For the text-containing cell, return its midpoint in [X, Y] coordinate format. 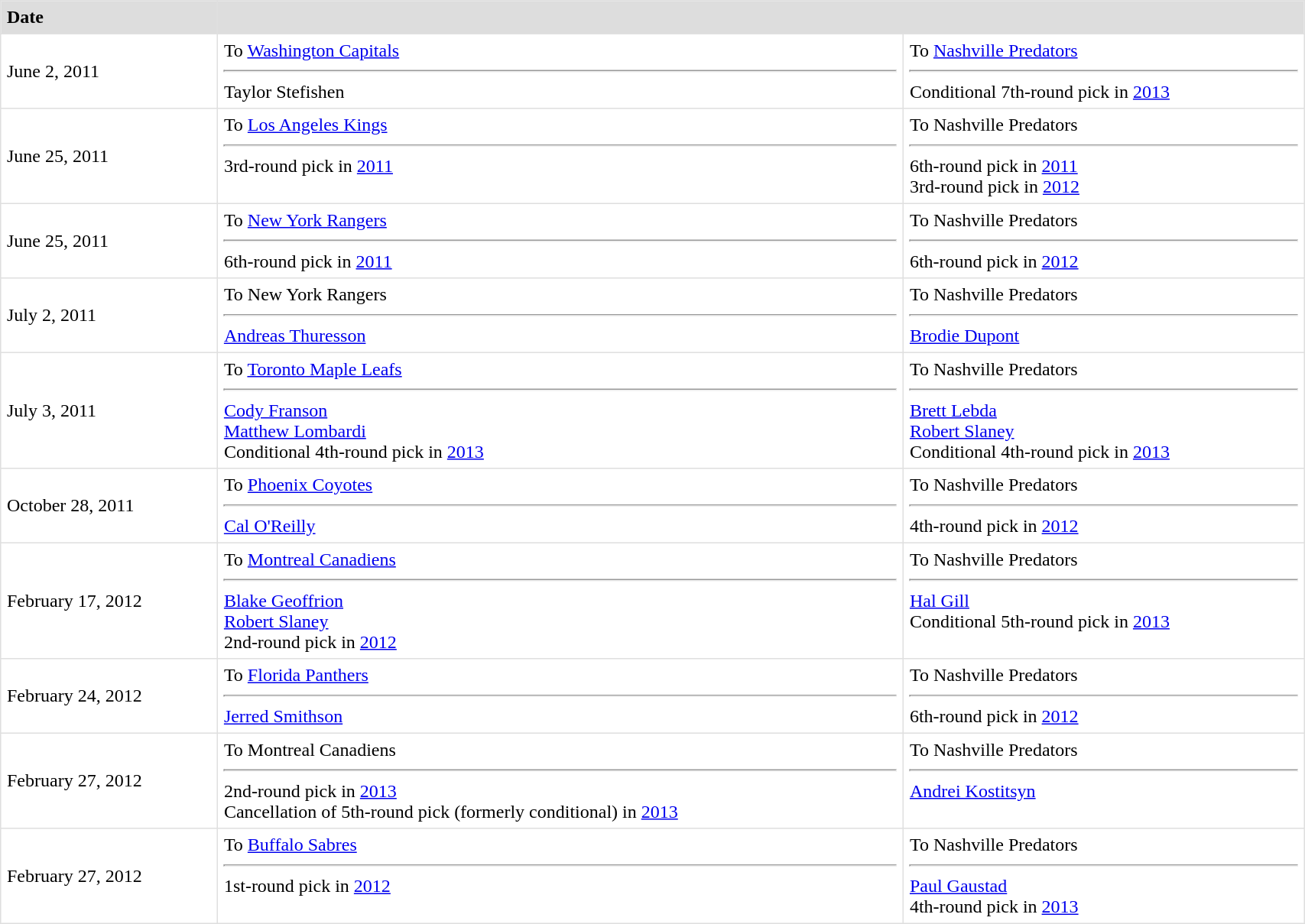
To Phoenix Coyotes Cal O'Reilly [561, 506]
June 2, 2011 [109, 71]
July 2, 2011 [109, 316]
To Florida Panthers Jerred Smithson [561, 696]
To Toronto Maple Leafs Cody FransonMatthew LombardiConditional 4th-round pick in 2013 [561, 410]
To Montreal Canadiens 2nd-round pick in 2013Cancellation of 5th-round pick (formerly conditional) in 2013 [561, 780]
Date [109, 18]
July 3, 2011 [109, 410]
To Washington Capitals Taylor Stefishen [561, 71]
To Nashville Predators Brodie Dupont [1104, 316]
To New York Rangers Andreas Thuresson [561, 316]
To Nashville Predators 6th-round pick in 20113rd-round pick in 2012 [1104, 156]
To Nashville Predators 4th-round pick in 2012 [1104, 506]
To Nashville Predators Brett LebdaRobert SlaneyConditional 4th-round pick in 2013 [1104, 410]
February 24, 2012 [109, 696]
To Buffalo Sabres 1st-round pick in 2012 [561, 876]
To Nashville Predators Hal GillConditional 5th-round pick in 2013 [1104, 601]
To Los Angeles Kings 3rd-round pick in 2011 [561, 156]
February 17, 2012 [109, 601]
To Montreal Canadiens Blake GeoffrionRobert Slaney2nd-round pick in 2012 [561, 601]
To Nashville Predators Conditional 7th-round pick in 2013 [1104, 71]
To New York Rangers 6th-round pick in 2011 [561, 241]
October 28, 2011 [109, 506]
To Nashville Predators Andrei Kostitsyn [1104, 780]
To Nashville Predators Paul Gaustad4th-round pick in 2013 [1104, 876]
